Identify which cell holds the provided text, then report its [x, y] central coordinate. 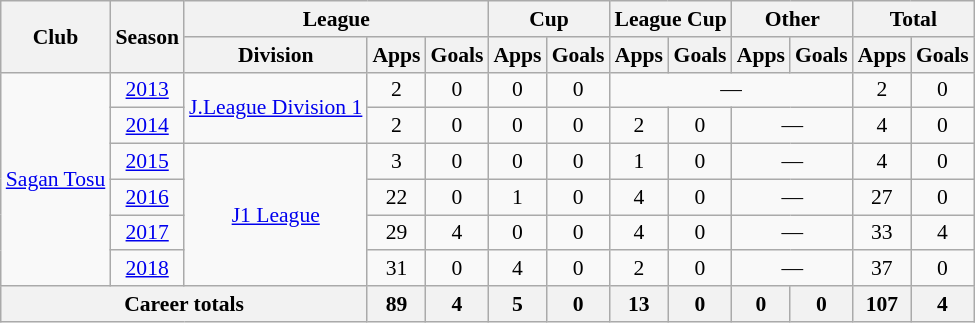
Cup [548, 19]
Other [792, 19]
2014 [147, 126]
2016 [147, 197]
2017 [147, 233]
J.League Division 1 [276, 108]
29 [396, 233]
13 [638, 304]
League Cup [670, 19]
2013 [147, 90]
Season [147, 36]
Total [914, 19]
89 [396, 304]
22 [396, 197]
2018 [147, 269]
Career totals [184, 304]
Division [276, 55]
2015 [147, 162]
Club [56, 36]
27 [882, 197]
33 [882, 233]
J1 League [276, 215]
3 [396, 162]
37 [882, 269]
League [336, 19]
5 [517, 304]
107 [882, 304]
Sagan Tosu [56, 179]
31 [396, 269]
